From the cell containing the given text, extract its center point as [X, Y] coordinate. 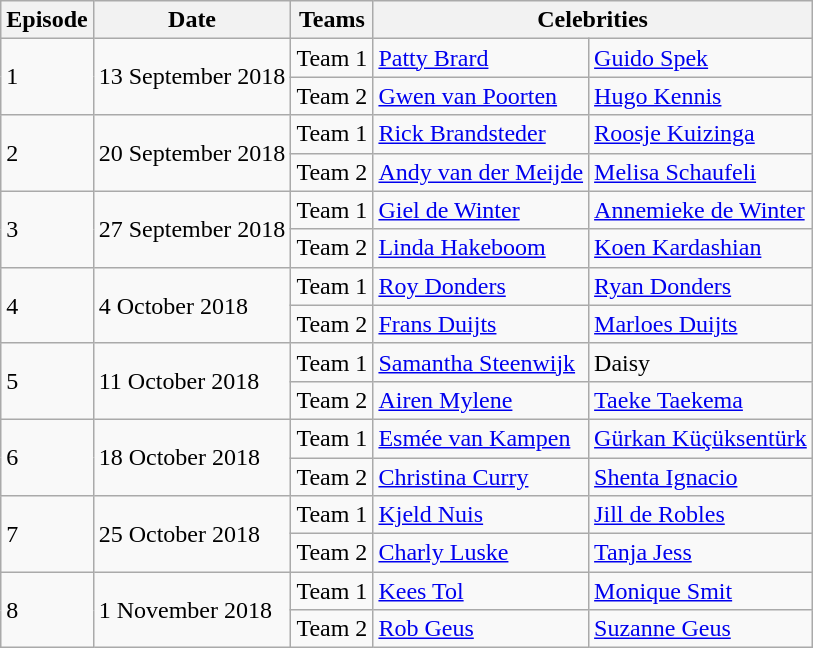
Christina Curry [481, 477]
Hugo Kennis [701, 96]
Gürkan Küçüksentürk [701, 438]
25 October 2018 [192, 534]
Koen Kardashian [701, 248]
Samantha Steenwijk [481, 362]
Taeke Taekema [701, 400]
Shenta Ignacio [701, 477]
8 [47, 610]
6 [47, 457]
Kees Tol [481, 591]
Frans Duijts [481, 324]
Linda Hakeboom [481, 248]
Andy van der Meijde [481, 172]
Gwen van Poorten [481, 96]
Roy Donders [481, 286]
Kjeld Nuis [481, 515]
Melisa Schaufeli [701, 172]
Ryan Donders [701, 286]
20 September 2018 [192, 153]
Teams [332, 20]
1 [47, 77]
Guido Spek [701, 58]
Patty Brard [481, 58]
Jill de Robles [701, 515]
Airen Mylene [481, 400]
Date [192, 20]
7 [47, 534]
27 September 2018 [192, 229]
Monique Smit [701, 591]
Suzanne Geus [701, 629]
4 [47, 305]
Rob Geus [481, 629]
Annemieke de Winter [701, 210]
13 September 2018 [192, 77]
3 [47, 229]
Daisy [701, 362]
Marloes Duijts [701, 324]
1 November 2018 [192, 610]
Charly Luske [481, 553]
4 October 2018 [192, 305]
Roosje Kuizinga [701, 134]
Giel de Winter [481, 210]
Esmée van Kampen [481, 438]
5 [47, 381]
Celebrities [592, 20]
Episode [47, 20]
Rick Brandsteder [481, 134]
2 [47, 153]
11 October 2018 [192, 381]
Tanja Jess [701, 553]
18 October 2018 [192, 457]
